Return the (x, y) coordinate for the center point of the cell that contains the specified text.  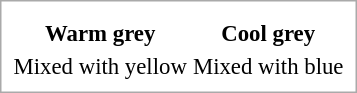
Warm grey (100, 33)
Mixed with blue (268, 66)
Mixed with yellow (100, 66)
Cool grey (268, 33)
